Output the (x, y) coordinate of the center of the cell containing the given text.  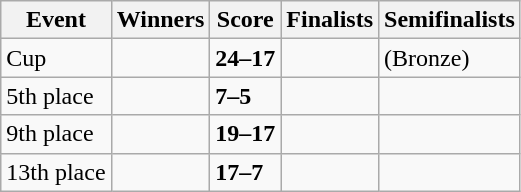
7–5 (246, 96)
17–7 (246, 172)
Finalists (330, 20)
24–17 (246, 58)
Winners (160, 20)
9th place (56, 134)
5th place (56, 96)
Semifinalists (450, 20)
19–17 (246, 134)
13th place (56, 172)
Event (56, 20)
Score (246, 20)
Cup (56, 58)
(Bronze) (450, 58)
